Identify which cell holds the provided text, then report its (X, Y) central coordinate. 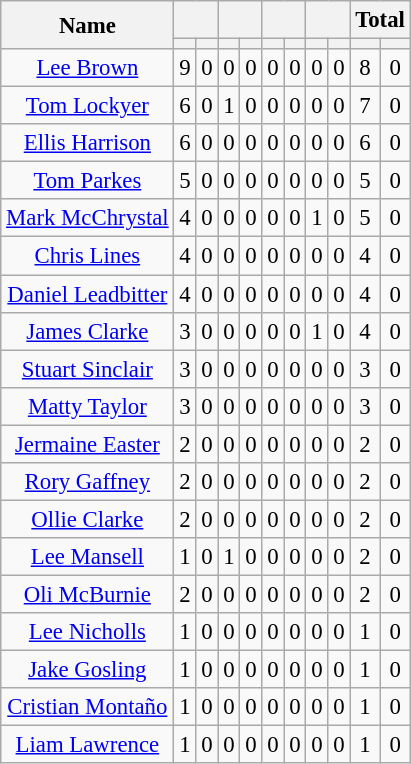
Jermaine Easter (88, 444)
Total (380, 20)
Chris Lines (88, 256)
Lee Mansell (88, 557)
Stuart Sinclair (88, 369)
9 (185, 68)
Liam Lawrence (88, 745)
Jake Gosling (88, 670)
Rory Gaffney (88, 482)
Ellis Harrison (88, 143)
Ollie Clarke (88, 519)
Name (88, 25)
8 (365, 68)
Lee Nicholls (88, 632)
James Clarke (88, 331)
Oli McBurnie (88, 594)
Cristian Montaño (88, 707)
Lee Brown (88, 68)
Mark McChrystal (88, 219)
Matty Taylor (88, 406)
Daniel Leadbitter (88, 294)
Tom Parkes (88, 181)
7 (365, 106)
Tom Lockyer (88, 106)
